Provide the [x, y] coordinate of the cell's center where the given text is located.  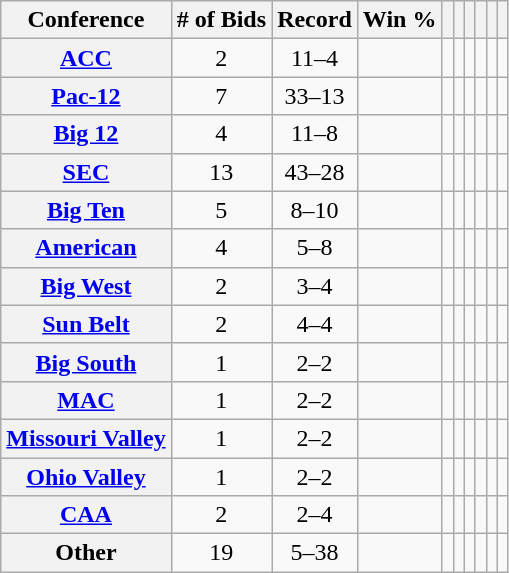
Ohio Valley [86, 477]
19 [221, 553]
3–4 [315, 286]
11–4 [315, 58]
Big South [86, 362]
Win % [400, 20]
2–4 [315, 515]
11–8 [315, 134]
7 [221, 96]
ACC [86, 58]
4–4 [315, 324]
American [86, 248]
5–38 [315, 553]
5–8 [315, 248]
# of Bids [221, 20]
33–13 [315, 96]
43–28 [315, 172]
13 [221, 172]
Other [86, 553]
MAC [86, 400]
SEC [86, 172]
Missouri Valley [86, 438]
Pac-12 [86, 96]
CAA [86, 515]
Big West [86, 286]
Conference [86, 20]
Big Ten [86, 210]
5 [221, 210]
8–10 [315, 210]
Record [315, 20]
Big 12 [86, 134]
Sun Belt [86, 324]
